Provide the (X, Y) coordinate of the cell's center where the given text is located.  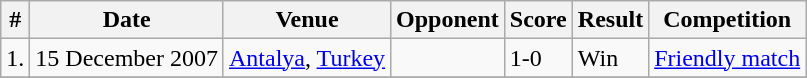
Venue (306, 20)
Opponent (448, 20)
Win (610, 58)
# (16, 20)
Date (127, 20)
1-0 (538, 58)
Competition (728, 20)
Result (610, 20)
1. (16, 58)
15 December 2007 (127, 58)
Antalya, Turkey (306, 58)
Score (538, 20)
Friendly match (728, 58)
